Return the [x, y] coordinate for the center point of the cell that contains the specified text.  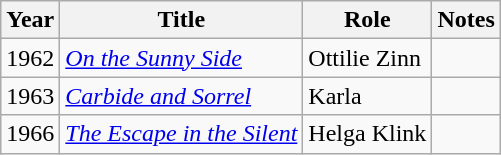
Notes [466, 20]
Title [182, 20]
Karla [368, 96]
Role [368, 20]
1963 [30, 96]
On the Sunny Side [182, 58]
1962 [30, 58]
Carbide and Sorrel [182, 96]
Ottilie Zinn [368, 58]
1966 [30, 134]
Year [30, 20]
The Escape in the Silent [182, 134]
Helga Klink [368, 134]
